Extract the [X, Y] coordinate from the center of the cell holding the provided text.  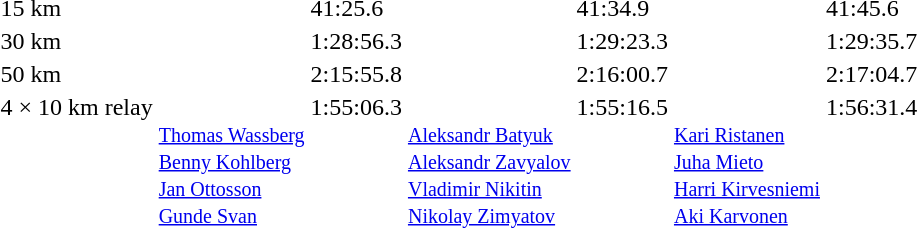
2:15:55.8 [356, 74]
1:29:23.3 [622, 41]
2:16:00.7 [622, 74]
1:28:56.3 [356, 41]
